Determine the (X, Y) coordinate at the center of the cell enclosing the given text.  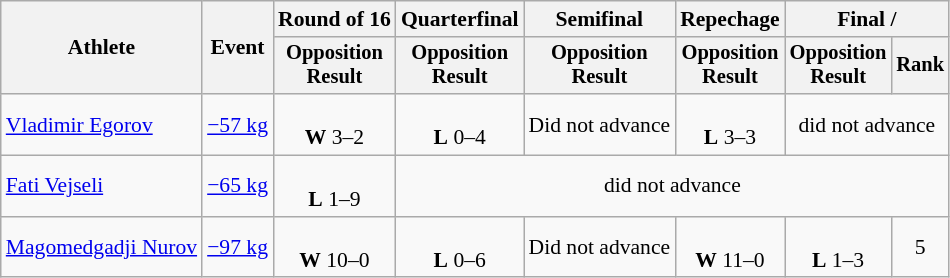
Athlete (102, 48)
L 3–3 (730, 124)
Quarterfinal (460, 19)
−97 kg (238, 248)
L 0–6 (460, 248)
L 1–3 (838, 248)
Final / (867, 19)
Round of 16 (334, 19)
L 1–9 (334, 186)
W 11–0 (730, 248)
−57 kg (238, 124)
−65 kg (238, 186)
5 (920, 248)
Rank (920, 66)
Semifinal (600, 19)
Magomedgadji Nurov (102, 248)
Event (238, 48)
W 3–2 (334, 124)
Vladimir Egorov (102, 124)
L 0–4 (460, 124)
W 10–0 (334, 248)
Repechage (730, 19)
Fati Vejseli (102, 186)
